For the text-containing cell, return its midpoint in (x, y) coordinate format. 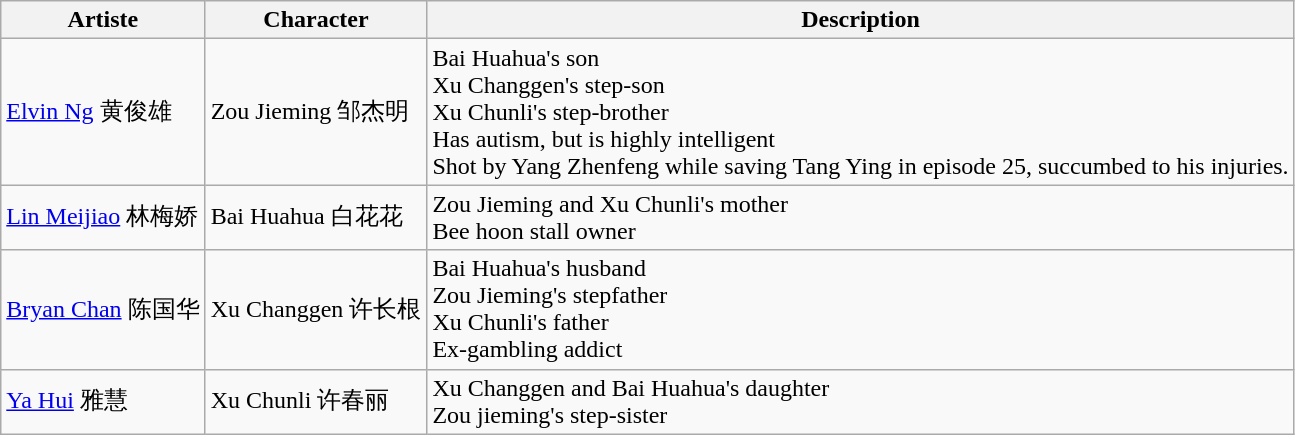
Bai Huahua's husband Zou Jieming's stepfatherXu Chunli's father Ex-gambling addict (860, 310)
Xu Changgen 许长根 (316, 310)
Character (316, 20)
Ya Hui 雅慧 (103, 402)
Xu Changgen and Bai Huahua's daughter Zou jieming's step-sister (860, 402)
Zou Jieming 邹杰明 (316, 112)
Description (860, 20)
Artiste (103, 20)
Lin Meijiao 林梅娇 (103, 218)
Bai Huahua 白花花 (316, 218)
Zou Jieming and Xu Chunli's mother Bee hoon stall owner (860, 218)
Bryan Chan 陈国华 (103, 310)
Xu Chunli 许春丽 (316, 402)
Elvin Ng 黄俊雄 (103, 112)
